Return the (X, Y) coordinate for the center point of the cell that contains the specified text.  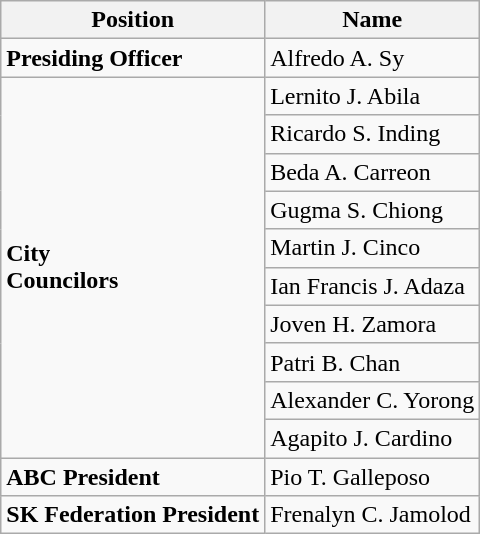
CityCouncilors (133, 268)
ABC President (133, 477)
Patri B. Chan (372, 362)
Ricardo S. Inding (372, 134)
SK Federation President (133, 515)
Beda A. Carreon (372, 172)
Ian Francis J. Adaza (372, 286)
Lernito J. Abila (372, 96)
Martin J. Cinco (372, 248)
Position (133, 20)
Pio T. Galleposo (372, 477)
Agapito J. Cardino (372, 438)
Alfredo A. Sy (372, 58)
Alexander C. Yorong (372, 400)
Name (372, 20)
Gugma S. Chiong (372, 210)
Frenalyn C. Jamolod (372, 515)
Presiding Officer (133, 58)
Joven H. Zamora (372, 324)
